Find where the given text appears and provide that cell's center as [x, y] coordinate. 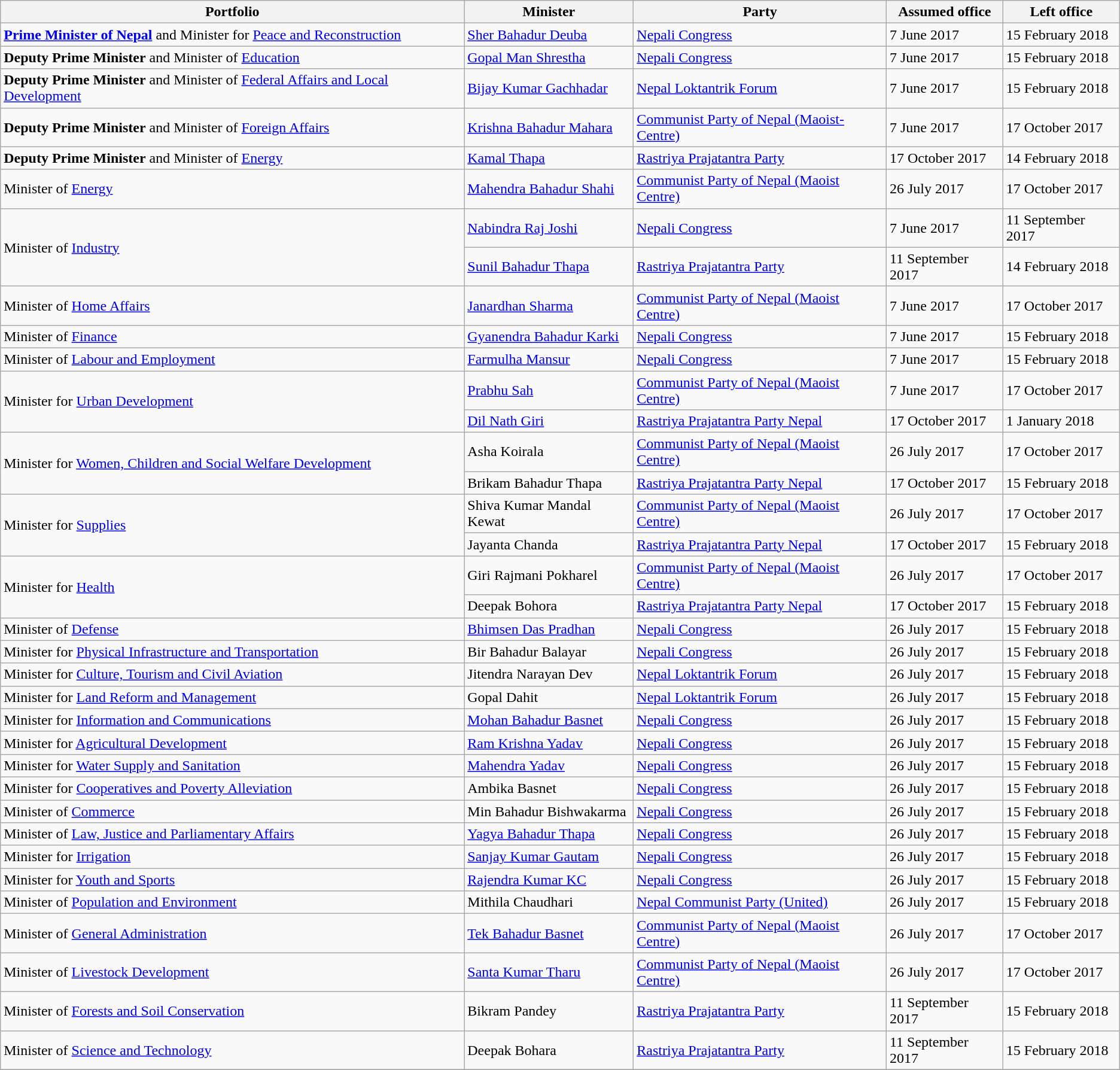
Bir Bahadur Balayar [549, 652]
Assumed office [944, 12]
Deputy Prime Minister and Minister of Foreign Affairs [232, 127]
Bhimsen Das Pradhan [549, 629]
Mahendra Yadav [549, 765]
Brikam Bahadur Thapa [549, 483]
Minister of Defense [232, 629]
Jitendra Narayan Dev [549, 674]
Jayanta Chanda [549, 545]
Rajendra Kumar KC [549, 880]
Party [760, 12]
Kamal Thapa [549, 158]
Deputy Prime Minister and Minister of Energy [232, 158]
Dil Nath Giri [549, 421]
Nabindra Raj Joshi [549, 227]
Gopal Dahit [549, 697]
Portfolio [232, 12]
Minister of Forests and Soil Conservation [232, 1011]
Minister for Women, Children and Social Welfare Development [232, 463]
Left office [1061, 12]
Minister for Youth and Sports [232, 880]
Shiva Kumar Mandal Kewat [549, 513]
Minister [549, 12]
Minister of Industry [232, 247]
Ram Krishna Yadav [549, 743]
Mahendra Bahadur Shahi [549, 189]
Deepak Bohora [549, 606]
Minister of Home Affairs [232, 305]
Krishna Bahadur Mahara [549, 127]
Minister for Physical Infrastructure and Transportation [232, 652]
Asha Koirala [549, 452]
Mohan Bahadur Basnet [549, 720]
Minister of Energy [232, 189]
Minister for Information and Communications [232, 720]
Communist Party of Nepal (Maoist-Centre) [760, 127]
Minister for Agricultural Development [232, 743]
Mithila Chaudhari [549, 902]
Prime Minister of Nepal and Minister for Peace and Reconstruction [232, 35]
Minister for Supplies [232, 525]
Gopal Man Shrestha [549, 57]
Tek Bahadur Basnet [549, 934]
Nepal Communist Party (United) [760, 902]
Janardhan Sharma [549, 305]
Minister of Livestock Development [232, 972]
Bijay Kumar Gachhadar [549, 89]
Minister for Health [232, 586]
Minister for Water Supply and Sanitation [232, 765]
Santa Kumar Tharu [549, 972]
Min Bahadur Bishwakarma [549, 811]
1 January 2018 [1061, 421]
Minister of Law, Justice and Parliamentary Affairs [232, 834]
Prabhu Sah [549, 390]
Yagya Bahadur Thapa [549, 834]
Minister of Finance [232, 336]
Ambika Basnet [549, 788]
Sher Bahadur Deuba [549, 35]
Minister for Irrigation [232, 857]
Minister for Cooperatives and Poverty Alleviation [232, 788]
Deputy Prime Minister and Minister of Education [232, 57]
Minister for Culture, Tourism and Civil Aviation [232, 674]
Minister of General Administration [232, 934]
Bikram Pandey [549, 1011]
Gyanendra Bahadur Karki [549, 336]
Minister for Land Reform and Management [232, 697]
Minister of Population and Environment [232, 902]
Minister of Science and Technology [232, 1050]
Giri Rajmani Pokharel [549, 576]
Minister for Urban Development [232, 402]
Deputy Prime Minister and Minister of Federal Affairs and Local Development [232, 89]
Minister of Labour and Employment [232, 359]
Sunil Bahadur Thapa [549, 267]
Farmulha Mansur [549, 359]
Minister of Commerce [232, 811]
Sanjay Kumar Gautam [549, 857]
Deepak Bohara [549, 1050]
